Determine the (x, y) coordinate at the center of the cell enclosing the given text.  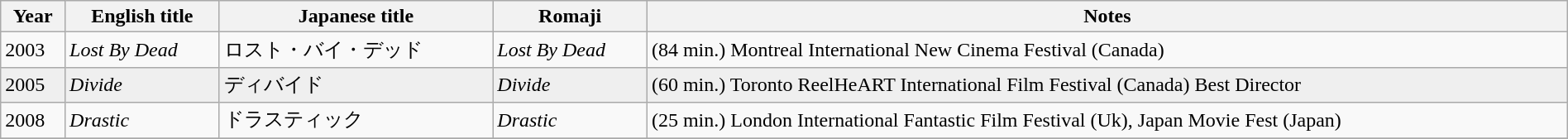
Year (33, 17)
2008 (33, 121)
2003 (33, 50)
ディバイド (356, 84)
Japanese title (356, 17)
Romaji (571, 17)
(84 min.) Montreal International New Cinema Festival (Canada) (1107, 50)
(25 min.) London International Fantastic Film Festival (Uk), Japan Movie Fest (Japan) (1107, 121)
ドラスティック (356, 121)
(60 min.) Toronto ReelHeART International Film Festival (Canada) Best Director (1107, 84)
English title (142, 17)
2005 (33, 84)
Notes (1107, 17)
ロスト・バイ・デッド (356, 50)
